Output the [X, Y] coordinate of the center of the cell containing the given text.  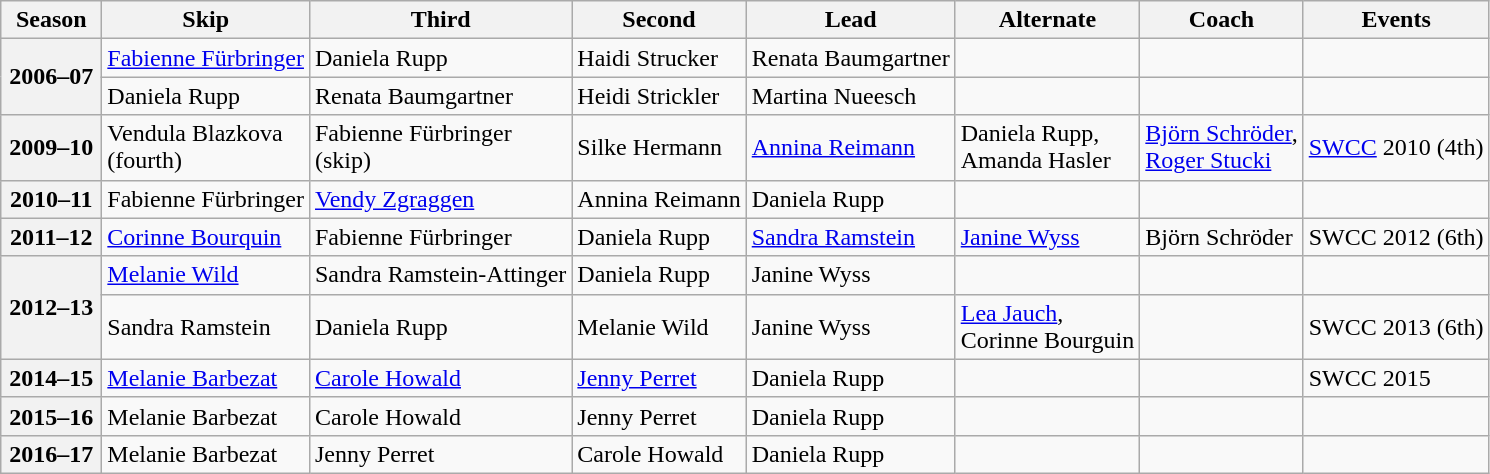
Skip [206, 20]
2006–07 [52, 77]
SWCC 2013 (6th) [1396, 326]
2012–13 [52, 308]
Martina Nueesch [850, 96]
Vendula Blazkova(fourth) [206, 148]
Daniela Rupp,Amanda Hasler [1048, 148]
SWCC 2012 (6th) [1396, 237]
2009–10 [52, 148]
Corinne Bourquin [206, 237]
Third [440, 20]
SWCC 2010 (4th) [1396, 148]
2011–12 [52, 237]
SWCC 2015 [1396, 378]
Fabienne Fürbringer(skip) [440, 148]
Haidi Strucker [659, 58]
Björn Schröder [1222, 237]
2010–11 [52, 199]
Silke Hermann [659, 148]
Events [1396, 20]
Alternate [1048, 20]
Lead [850, 20]
Lea Jauch,Corinne Bourguin [1048, 326]
Second [659, 20]
Björn Schröder,Roger Stucki [1222, 148]
Sandra Ramstein-Attinger [440, 275]
2016–17 [52, 454]
Season [52, 20]
Heidi Strickler [659, 96]
2015–16 [52, 416]
Coach [1222, 20]
Vendy Zgraggen [440, 199]
2014–15 [52, 378]
